From the cell containing the given text, extract its center point as [x, y] coordinate. 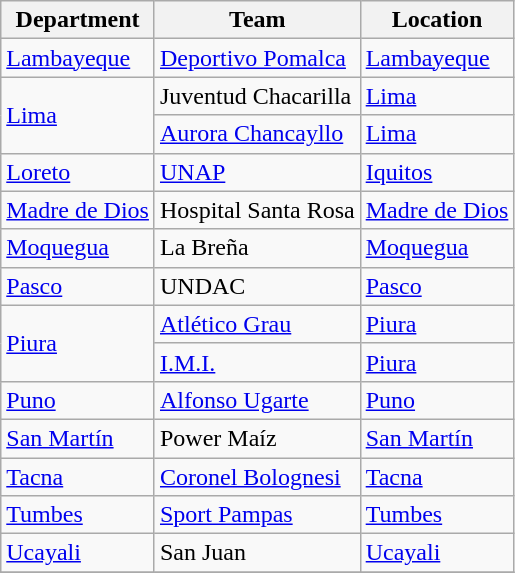
Hospital Santa Rosa [257, 210]
I.M.I. [257, 362]
Team [257, 20]
Location [437, 20]
Department [78, 20]
La Breña [257, 248]
Atlético Grau [257, 324]
Coronel Bolognesi [257, 477]
Iquitos [437, 172]
Sport Pampas [257, 515]
Loreto [78, 172]
San Juan [257, 553]
UNAP [257, 172]
Aurora Chancayllo [257, 134]
Power Maíz [257, 438]
UNDAC [257, 286]
Juventud Chacarilla [257, 96]
Deportivo Pomalca [257, 58]
Alfonso Ugarte [257, 400]
